Determine the (X, Y) coordinate at the center of the cell enclosing the given text.  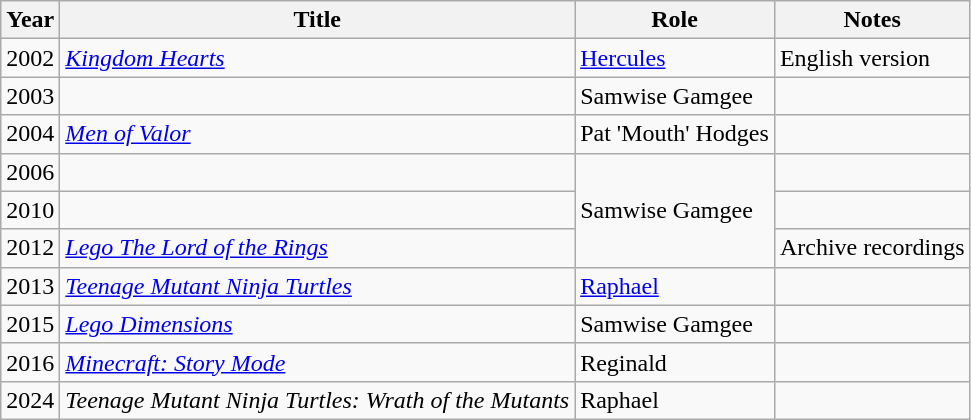
Teenage Mutant Ninja Turtles: Wrath of the Mutants (318, 400)
2012 (30, 248)
Men of Valor (318, 134)
Year (30, 20)
2015 (30, 324)
2004 (30, 134)
Hercules (675, 58)
Archive recordings (872, 248)
Role (675, 20)
2024 (30, 400)
2016 (30, 362)
Lego The Lord of the Rings (318, 248)
Teenage Mutant Ninja Turtles (318, 286)
Title (318, 20)
Minecraft: Story Mode (318, 362)
2010 (30, 210)
2003 (30, 96)
Notes (872, 20)
2006 (30, 172)
English version (872, 58)
Lego Dimensions (318, 324)
2013 (30, 286)
2002 (30, 58)
Pat 'Mouth' Hodges (675, 134)
Reginald (675, 362)
Kingdom Hearts (318, 58)
